Identify which cell holds the provided text, then report its [X, Y] central coordinate. 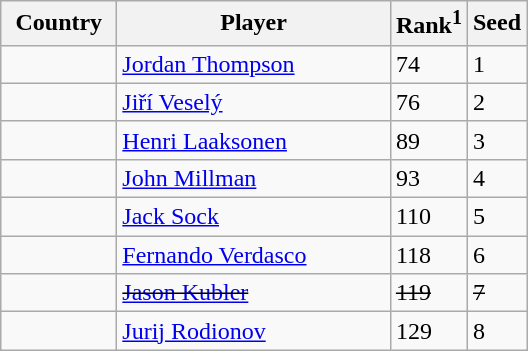
129 [428, 331]
110 [428, 217]
Country [59, 24]
7 [496, 293]
74 [428, 64]
Jason Kubler [254, 293]
89 [428, 140]
5 [496, 217]
1 [496, 64]
6 [496, 255]
93 [428, 178]
Fernando Verdasco [254, 255]
Rank1 [428, 24]
3 [496, 140]
119 [428, 293]
4 [496, 178]
Jack Sock [254, 217]
Jurij Rodionov [254, 331]
Seed [496, 24]
8 [496, 331]
118 [428, 255]
Jiří Veselý [254, 102]
John Millman [254, 178]
2 [496, 102]
76 [428, 102]
Henri Laaksonen [254, 140]
Jordan Thompson [254, 64]
Player [254, 24]
